Search for the cell housing the specified text and yield its [x, y] center coordinate. 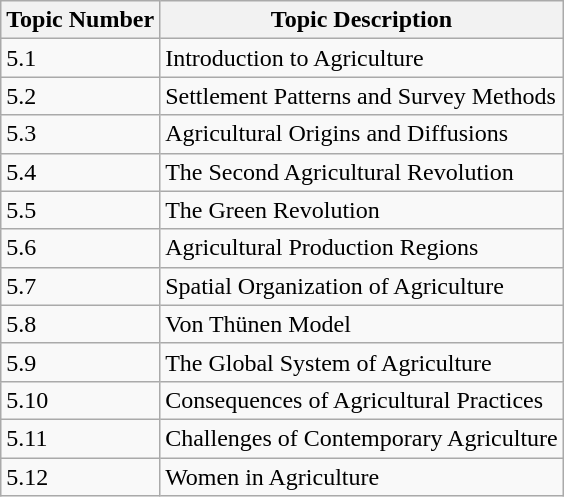
5.5 [80, 210]
Agricultural Origins and Diffusions [362, 134]
Women in Agriculture [362, 477]
5.12 [80, 477]
The Green Revolution [362, 210]
Settlement Patterns and Survey Methods [362, 96]
Spatial Organization of Agriculture [362, 286]
5.1 [80, 58]
Topic Description [362, 20]
5.4 [80, 172]
5.10 [80, 400]
Introduction to Agriculture [362, 58]
The Second Agricultural Revolution [362, 172]
The Global System of Agriculture [362, 362]
5.8 [80, 324]
Von Thünen Model [362, 324]
5.11 [80, 438]
5.6 [80, 248]
5.3 [80, 134]
Consequences of Agricultural Practices [362, 400]
5.7 [80, 286]
Topic Number [80, 20]
Challenges of Contemporary Agriculture [362, 438]
5.9 [80, 362]
Agricultural Production Regions [362, 248]
5.2 [80, 96]
